For the text-containing cell, return its midpoint in [x, y] coordinate format. 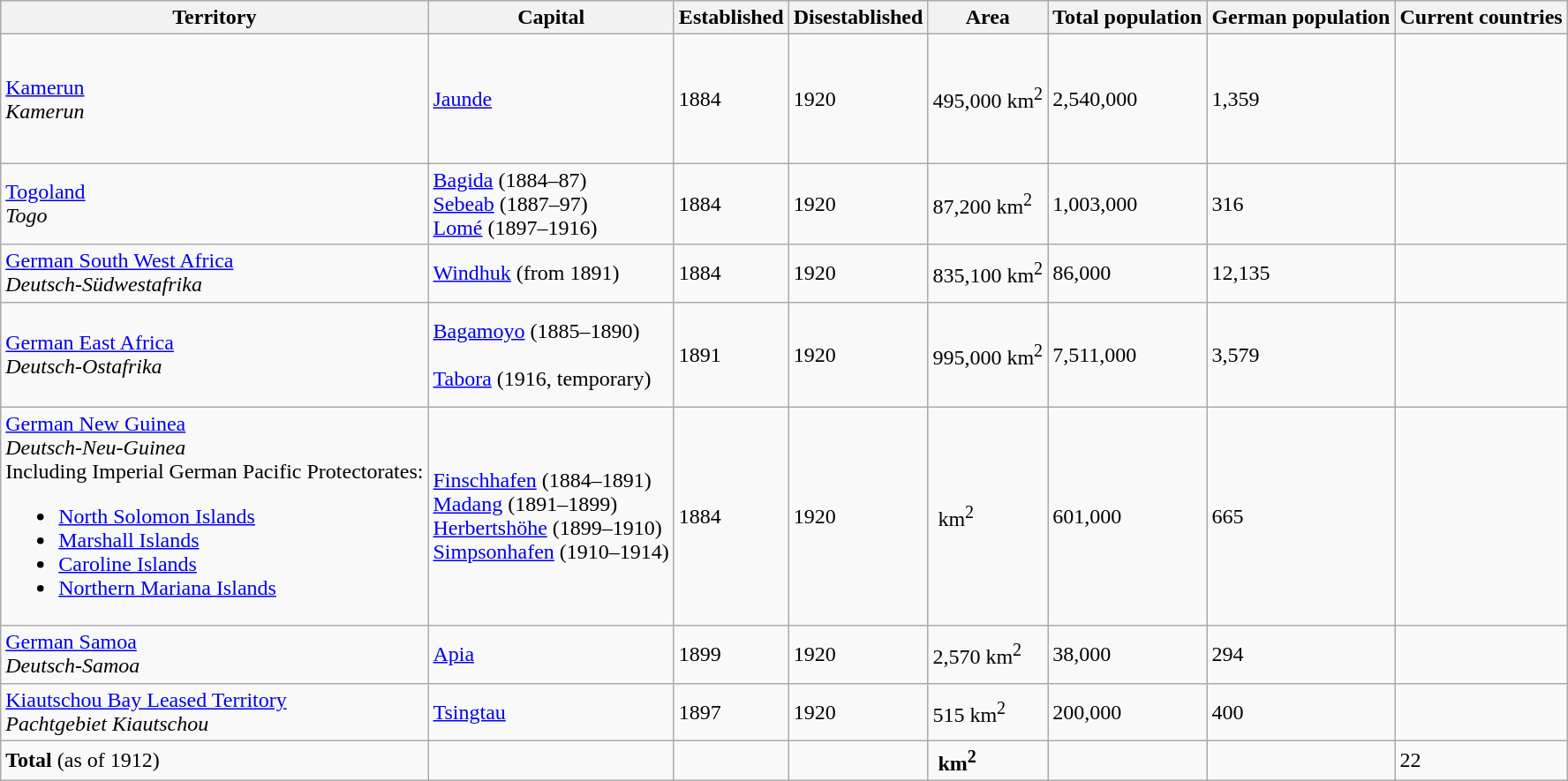
Bagamoyo (1885–1890)Tabora (1916, temporary) [551, 355]
Total (as of 1912) [215, 761]
2,540,000 [1127, 99]
Disestablished [858, 18]
515 km2 [988, 711]
294 [1301, 655]
1,003,000 [1127, 204]
Current countries [1481, 18]
87,200 km2 [988, 204]
German population [1301, 18]
1897 [731, 711]
835,100 km2 [988, 274]
601,000 [1127, 516]
German SamoaDeutsch-Samoa [215, 655]
7,511,000 [1127, 355]
86,000 [1127, 274]
Total population [1127, 18]
995,000 km2 [988, 355]
12,135 [1301, 274]
Established [731, 18]
665 [1301, 516]
38,000 [1127, 655]
German South West AfricaDeutsch-Südwestafrika [215, 274]
400 [1301, 711]
Windhuk (from 1891) [551, 274]
Kiautschou Bay Leased TerritoryPachtgebiet Kiautschou [215, 711]
2,570 km2 [988, 655]
Apia [551, 655]
1899 [731, 655]
TogolandTogo [215, 204]
Jaunde [551, 99]
Territory [215, 18]
Capital [551, 18]
Area [988, 18]
200,000 [1127, 711]
316 [1301, 204]
KamerunKamerun [215, 99]
495,000 km2 [988, 99]
Bagida (1884–87)Sebeab (1887–97)Lomé (1897–1916) [551, 204]
Tsingtau [551, 711]
1891 [731, 355]
Finschhafen (1884–1891)Madang (1891–1899)Herbertshöhe (1899–1910)Simpsonhafen (1910–1914) [551, 516]
3,579 [1301, 355]
German East AfricaDeutsch-Ostafrika [215, 355]
1,359 [1301, 99]
22 [1481, 761]
